Locate the cell with the specified text and output its (x, y) center coordinate. 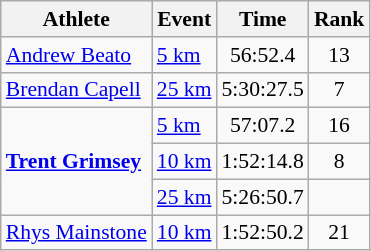
Athlete (76, 19)
Event (184, 19)
1:52:50.2 (263, 233)
5:30:27.5 (263, 90)
7 (340, 90)
57:07.2 (263, 126)
Rank (340, 19)
Time (263, 19)
21 (340, 233)
1:52:14.8 (263, 162)
13 (340, 55)
Rhys Mainstone (76, 233)
Trent Grimsey (76, 162)
Andrew Beato (76, 55)
56:52.4 (263, 55)
16 (340, 126)
Brendan Capell (76, 90)
8 (340, 162)
5:26:50.7 (263, 197)
